Find where the given text appears and provide that cell's center as (X, Y) coordinate. 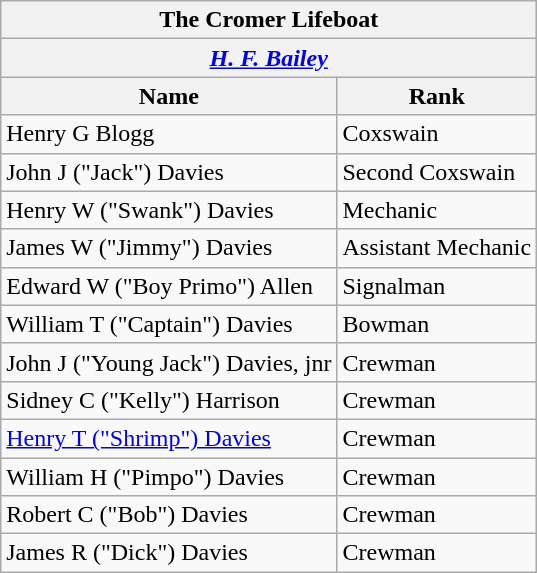
Henry W ("Swank") Davies (169, 210)
John J ("Jack") Davies (169, 172)
Signalman (437, 286)
Coxswain (437, 134)
Assistant Mechanic (437, 248)
John J ("Young Jack") Davies, jnr (169, 362)
Edward W ("Boy Primo") Allen (169, 286)
Mechanic (437, 210)
William T ("Captain") Davies (169, 324)
Rank (437, 96)
Sidney C ("Kelly") Harrison (169, 400)
H. F. Bailey (269, 58)
Robert C ("Bob") Davies (169, 515)
Name (169, 96)
James W ("Jimmy") Davies (169, 248)
Henry T ("Shrimp") Davies (169, 438)
Bowman (437, 324)
The Cromer Lifeboat (269, 20)
William H ("Pimpo") Davies (169, 477)
Second Coxswain (437, 172)
Henry G Blogg (169, 134)
James R ("Dick") Davies (169, 553)
